Provide the [x, y] coordinate of the cell's center where the given text is located.  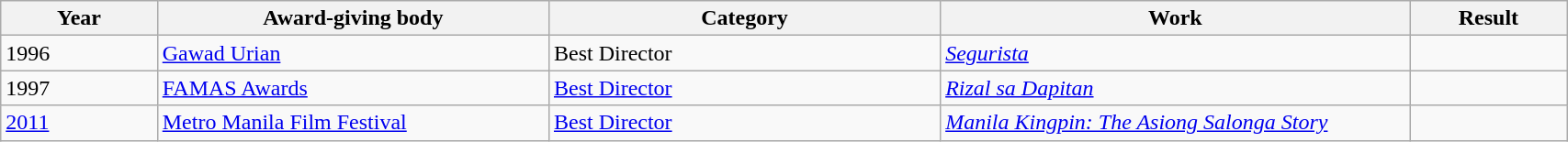
Rizal sa Dapitan [1176, 88]
Result [1488, 18]
Metro Manila Film Festival [353, 123]
Year [79, 18]
2011 [79, 123]
Category [744, 18]
Award-giving body [353, 18]
1997 [79, 88]
FAMAS Awards [353, 88]
Gawad Urian [353, 53]
Work [1176, 18]
Manila Kingpin: The Asiong Salonga Story [1176, 123]
1996 [79, 53]
Segurista [1176, 53]
